Output the (X, Y) coordinate of the center of the cell containing the given text.  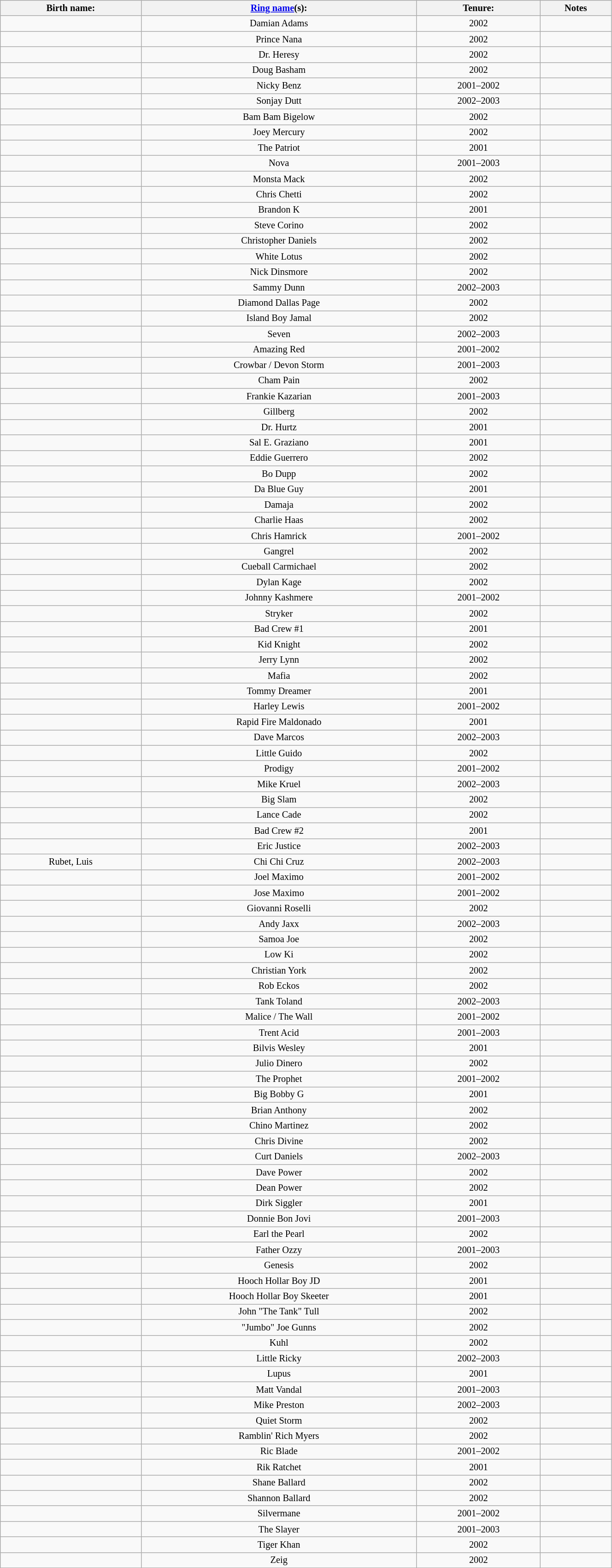
Sonjay Dutt (279, 101)
Doug Basham (279, 70)
Gangrel (279, 551)
Monsta Mack (279, 179)
Diamond Dallas Page (279, 303)
Giovanni Roselli (279, 908)
Kuhl (279, 1343)
Samoa Joe (279, 939)
Bo Dupp (279, 474)
Rubet, Luis (71, 861)
Nick Dinsmore (279, 272)
John "The Tank" Tull (279, 1312)
Bilvis Wesley (279, 1048)
The Slayer (279, 1529)
Charlie Haas (279, 520)
Harley Lewis (279, 707)
Steve Corino (279, 226)
Chino Martinez (279, 1126)
Dave Power (279, 1172)
Christian York (279, 970)
Brandon K (279, 210)
Dean Power (279, 1188)
Prodigy (279, 769)
Bam Bam Bigelow (279, 117)
Kid Knight (279, 644)
Johnny Kashmere (279, 598)
Frankie Kazarian (279, 396)
Jose Maximo (279, 893)
Big Slam (279, 800)
Father Ozzy (279, 1250)
Amazing Red (279, 350)
Brian Anthony (279, 1110)
Shane Ballard (279, 1483)
Quiet Storm (279, 1420)
Sal E. Graziano (279, 443)
Hooch Hollar Boy JD (279, 1281)
Shannon Ballard (279, 1498)
Seven (279, 334)
Dirk Siggler (279, 1203)
Eddie Guerrero (279, 458)
Curt Daniels (279, 1157)
Andy Jaxx (279, 924)
Prince Nana (279, 39)
Earl the Pearl (279, 1234)
Rapid Fire Maldonado (279, 722)
Zeig (279, 1560)
Da Blue Guy (279, 489)
The Prophet (279, 1079)
Hooch Hollar Boy Skeeter (279, 1296)
Island Boy Jamal (279, 318)
Chris Divine (279, 1141)
Jerry Lynn (279, 660)
Eric Justice (279, 846)
Gillberg (279, 411)
Little Ricky (279, 1358)
Nova (279, 163)
Chris Chetti (279, 194)
Donnie Bon Jovi (279, 1219)
Dave Marcos (279, 737)
Damian Adams (279, 24)
Dr. Hurtz (279, 427)
Dylan Kage (279, 582)
Trent Acid (279, 1033)
Mike Preston (279, 1405)
Low Ki (279, 955)
Ring name(s): (279, 8)
Little Guido (279, 753)
Ramblin' Rich Myers (279, 1436)
Tommy Dreamer (279, 691)
Tank Toland (279, 1001)
Ric Blade (279, 1451)
Chris Hamrick (279, 536)
Rik Ratchet (279, 1467)
Bad Crew #2 (279, 831)
Rob Eckos (279, 986)
Cueball Carmichael (279, 567)
Joel Maximo (279, 877)
Silvermane (279, 1514)
Damaja (279, 505)
Crowbar / Devon Storm (279, 365)
Malice / The Wall (279, 1017)
Stryker (279, 613)
Matt Vandal (279, 1390)
Mafia (279, 676)
Mike Kruel (279, 784)
"Jumbo" Joe Gunns (279, 1327)
Christopher Daniels (279, 241)
Nicky Benz (279, 86)
Big Bobby G (279, 1094)
Tenure: (478, 8)
Lance Cade (279, 815)
Chi Chi Cruz (279, 861)
Cham Pain (279, 380)
Birth name: (71, 8)
Bad Crew #1 (279, 629)
Genesis (279, 1265)
The Patriot (279, 148)
Notes (576, 8)
Julio Dinero (279, 1063)
White Lotus (279, 256)
Tiger Khan (279, 1544)
Lupus (279, 1374)
Joey Mercury (279, 132)
Dr. Heresy (279, 54)
Sammy Dunn (279, 287)
